Identify which cell holds the provided text, then report its [x, y] central coordinate. 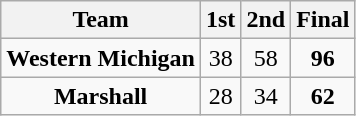
1st [220, 20]
62 [323, 96]
58 [266, 58]
38 [220, 58]
Final [323, 20]
Team [101, 20]
28 [220, 96]
2nd [266, 20]
34 [266, 96]
Marshall [101, 96]
96 [323, 58]
Western Michigan [101, 58]
